Find where the given text appears and provide that cell's center as (X, Y) coordinate. 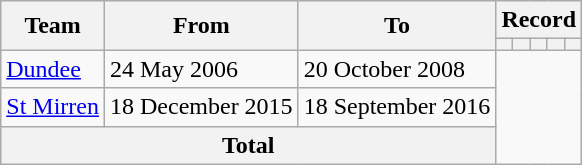
Total (248, 145)
Record (539, 20)
From (201, 26)
Dundee (53, 69)
18 December 2015 (201, 107)
20 October 2008 (397, 69)
24 May 2006 (201, 69)
St Mirren (53, 107)
Team (53, 26)
18 September 2016 (397, 107)
To (397, 26)
